Pinpoint the cell where the given text exists, returning its (x, y) midpoint coordinate. 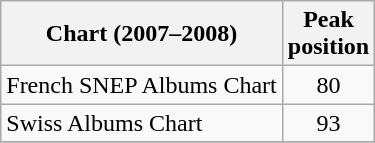
80 (328, 85)
Swiss Albums Chart (142, 123)
93 (328, 123)
French SNEP Albums Chart (142, 85)
Peakposition (328, 34)
Chart (2007–2008) (142, 34)
